Locate the cell with the specified text and output its [X, Y] center coordinate. 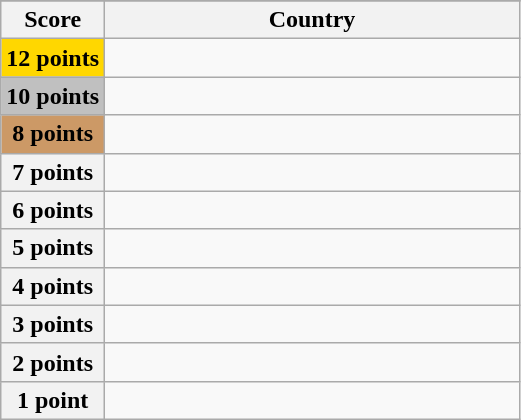
8 points [53, 134]
Country [312, 20]
Score [53, 20]
5 points [53, 248]
6 points [53, 210]
12 points [53, 58]
3 points [53, 324]
7 points [53, 172]
10 points [53, 96]
1 point [53, 400]
4 points [53, 286]
2 points [53, 362]
